Extract the [x, y] coordinate from the center of the cell holding the provided text.  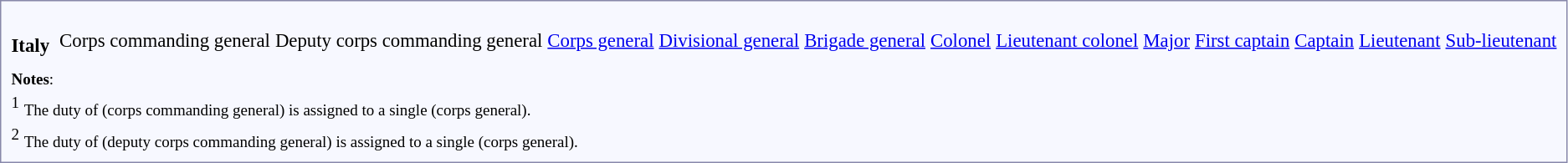
Corps general [601, 40]
Colonel [961, 40]
Captain [1325, 40]
Notes: [405, 78]
Sub-lieutenant [1501, 40]
Lieutenant [1400, 40]
Major [1166, 40]
Italy [30, 33]
Deputy corps commanding general [408, 40]
First captain [1243, 40]
Corps commanding general [166, 40]
1 The duty of (corps commanding general) is assigned to a single (corps general). [405, 107]
2 The duty of (deputy corps commanding general) is assigned to a single (corps general). [405, 139]
Lieutenant colonel [1068, 40]
Brigade general [865, 40]
Divisional general [730, 40]
